Locate the cell with the specified text and output its [X, Y] center coordinate. 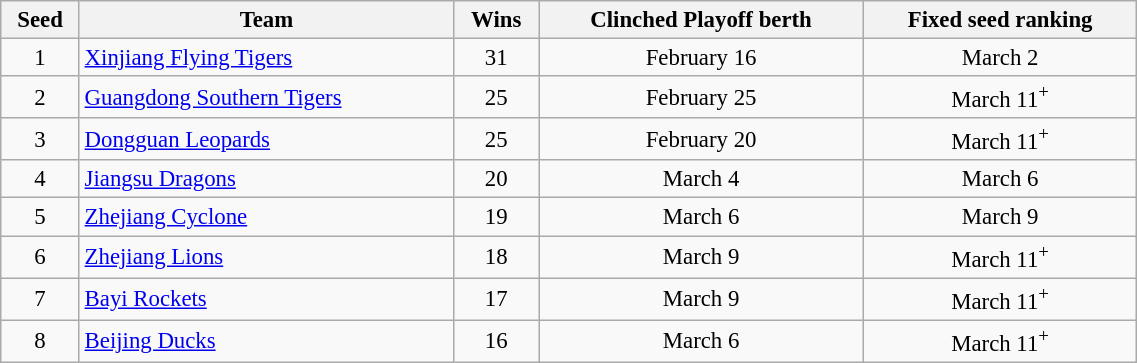
1 [40, 58]
19 [496, 217]
Guangdong Southern Tigers [266, 97]
2 [40, 97]
Beijing Ducks [266, 341]
3 [40, 139]
16 [496, 341]
Dongguan Leopards [266, 139]
Clinched Playoff berth [702, 20]
20 [496, 179]
6 [40, 257]
Team [266, 20]
4 [40, 179]
Zhejiang Lions [266, 257]
February 25 [702, 97]
February 20 [702, 139]
18 [496, 257]
5 [40, 217]
Bayi Rockets [266, 299]
31 [496, 58]
Jiangsu Dragons [266, 179]
March 4 [702, 179]
February 16 [702, 58]
March 2 [1000, 58]
8 [40, 341]
17 [496, 299]
Seed [40, 20]
Wins [496, 20]
Xinjiang Flying Tigers [266, 58]
Fixed seed ranking [1000, 20]
Zhejiang Cyclone [266, 217]
7 [40, 299]
